Provide the (X, Y) coordinate of the cell's center where the given text is located.  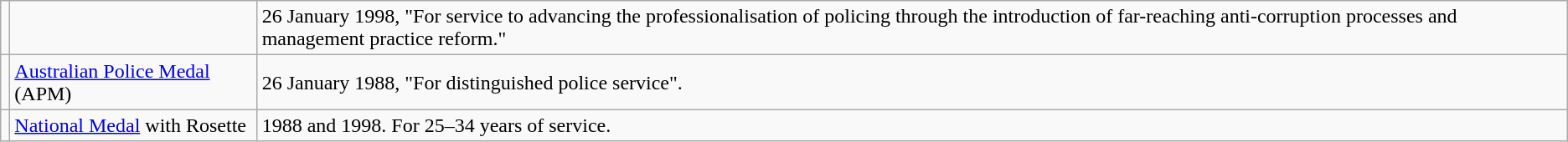
1988 and 1998. For 25–34 years of service. (912, 125)
Australian Police Medal (APM) (134, 82)
National Medal with Rosette (134, 125)
26 January 1988, "For distinguished police service". (912, 82)
